Return the [X, Y] coordinate for the center point of the cell that contains the specified text.  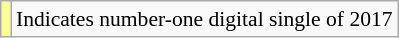
Indicates number-one digital single of 2017 [204, 19]
